Detect which cell encompasses the target text, then output its (X, Y) center coordinate. 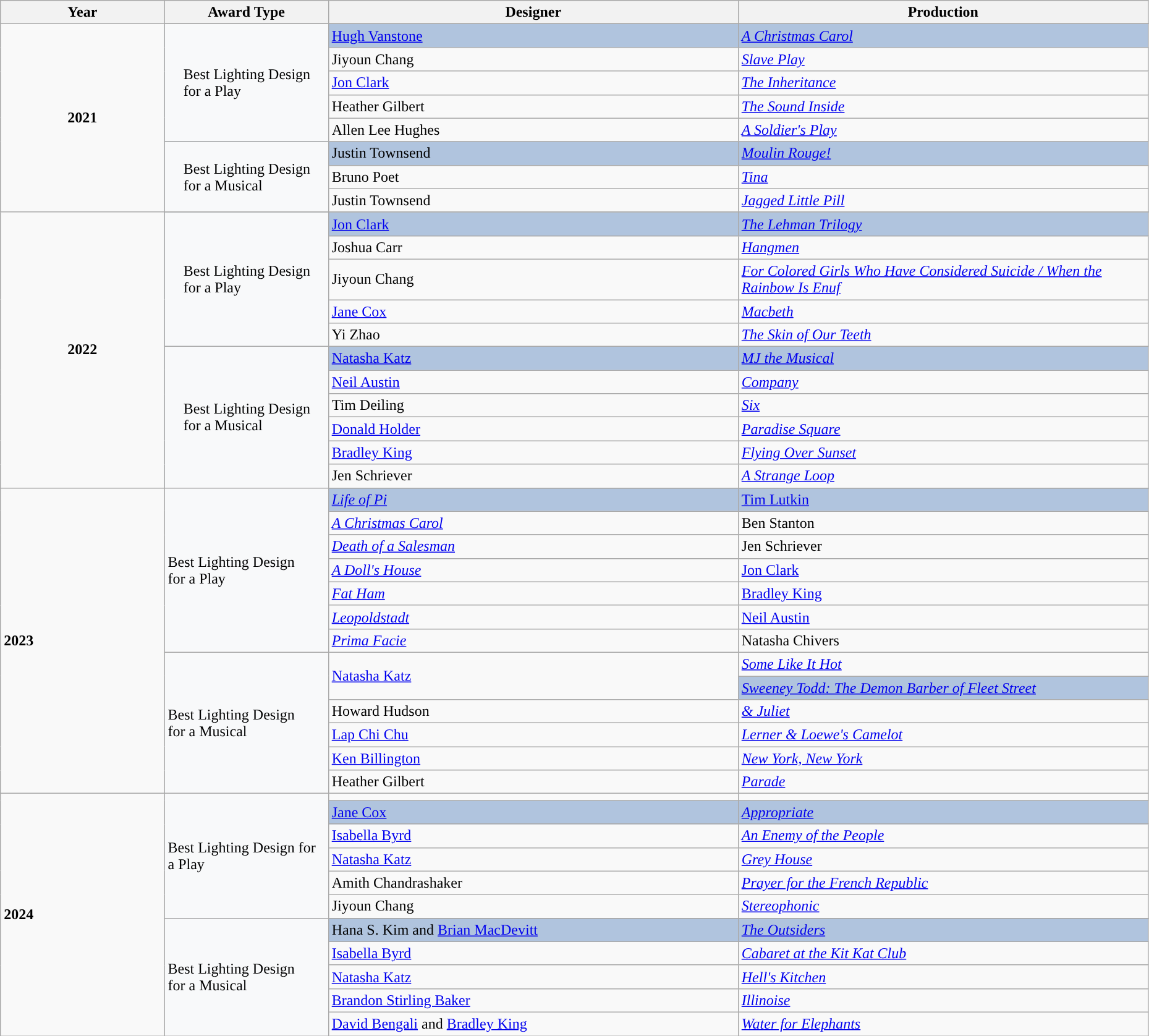
Slave Play (943, 59)
Some Like It Hot (943, 664)
Award Type (246, 12)
Six (943, 405)
Brandon Stirling Baker (533, 1000)
Macbeth (943, 311)
Amith Chandrashaker (533, 883)
Appropriate (943, 812)
Company (943, 382)
Ken Billington (533, 758)
Tina (943, 177)
Leopoldstadt (533, 617)
Production (943, 12)
Hana S. Kim and Brian MacDevitt (533, 930)
Hangmen (943, 247)
A Soldier's Play (943, 130)
Water for Elephants (943, 1024)
A Strange Loop (943, 476)
Donald Holder (533, 429)
The Lehman Trilogy (943, 224)
Allen Lee Hughes (533, 130)
Flying Over Sunset (943, 452)
Ben Stanton (943, 523)
Sweeney Todd: The Demon Barber of Fleet Street (943, 688)
Grey House (943, 859)
A Doll's House (533, 570)
Moulin Rouge! (943, 153)
Hell's Kitchen (943, 977)
Fat Ham (533, 593)
Death of a Salesman (533, 546)
Natasha Chivers (943, 640)
Tim Lutkin (943, 499)
The Skin of Our Teeth (943, 335)
Yi Zhao (533, 335)
Cabaret at the Kit Kat Club (943, 953)
Prayer for the French Republic (943, 883)
Joshua Carr (533, 247)
Lap Chi Chu (533, 735)
Prima Facie (533, 640)
Parade (943, 782)
Bruno Poet (533, 177)
Jagged Little Pill (943, 200)
Stereophonic (943, 906)
& Juliet (943, 711)
2022 (83, 350)
David Bengali and Bradley King (533, 1024)
Year (83, 12)
MJ the Musical (943, 359)
For Colored Girls Who Have Considered Suicide / When the Rainbow Is Enuf (943, 279)
The Inheritance (943, 83)
Howard Hudson (533, 711)
Designer (533, 12)
Paradise Square (943, 429)
Lerner & Loewe's Camelot (943, 735)
Hugh Vanstone (533, 36)
2021 (83, 118)
The Outsiders (943, 930)
Tim Deiling (533, 405)
New York, New York (943, 758)
2023 (83, 640)
Illinoise (943, 1000)
2024 (83, 915)
Life of Pi (533, 499)
An Enemy of the People (943, 836)
The Sound Inside (943, 106)
